Scan for the cell matching the given text and deliver its (X, Y) coordinate at center. 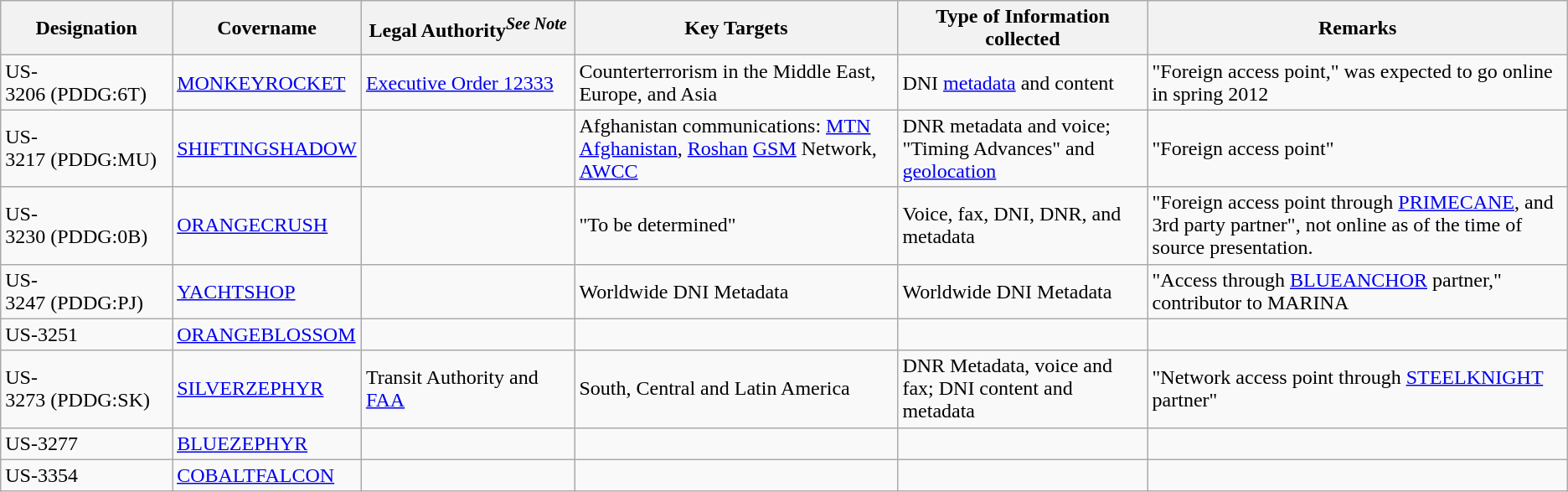
Legal AuthoritySee Note (467, 28)
Key Targets (736, 28)
DNR Metadata, voice and fax; DNI content and metadata (1023, 389)
COBALTFALCON (267, 475)
Type of Information collected (1023, 28)
Counterterrorism in the Middle East, Europe, and Asia (736, 82)
US-3217 (PDDG:MU) (87, 148)
Executive Order 12333 (467, 82)
US-3354 (87, 475)
US-3277 (87, 443)
Remarks (1357, 28)
"To be determined" (736, 225)
US-3251 (87, 334)
SILVERZEPHYR (267, 389)
"Network access point through STEELKNIGHT partner" (1357, 389)
DNR metadata and voice; "Timing Advances" and geolocation (1023, 148)
SHIFTINGSHADOW (267, 148)
US-3230 (PDDG:0B) (87, 225)
US-3206 (PDDG:6T) (87, 82)
BLUEZEPHYR (267, 443)
MONKEYROCKET (267, 82)
"Access through BLUEANCHOR partner," contributor to MARINA (1357, 292)
"Foreign access point through PRIMECANE, and 3rd party partner", not online as of the time of source presentation. (1357, 225)
"Foreign access point," was expected to go online in spring 2012 (1357, 82)
Designation (87, 28)
"Foreign access point" (1357, 148)
YACHTSHOP (267, 292)
Transit Authority and FAA (467, 389)
ORANGECRUSH (267, 225)
DNI metadata and content (1023, 82)
US-3273 (PDDG:SK) (87, 389)
South, Central and Latin America (736, 389)
US-3247 (PDDG:PJ) (87, 292)
Afghanistan communications: MTN Afghanistan, Roshan GSM Network, AWCC (736, 148)
Voice, fax, DNI, DNR, and metadata (1023, 225)
ORANGEBLOSSOM (267, 334)
Covername (267, 28)
